Return the (X, Y) coordinate for the center point of the cell that contains the specified text.  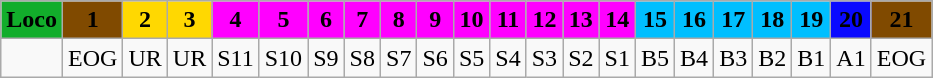
Loco (32, 20)
19 (812, 20)
10 (471, 20)
B1 (812, 58)
B3 (734, 58)
S11 (236, 58)
6 (326, 20)
S9 (326, 58)
5 (283, 20)
S5 (471, 58)
B2 (772, 58)
16 (694, 20)
12 (544, 20)
13 (581, 20)
17 (734, 20)
2 (145, 20)
S6 (435, 58)
S7 (399, 58)
B4 (694, 58)
4 (236, 20)
S10 (283, 58)
1 (92, 20)
S2 (581, 58)
S4 (508, 58)
11 (508, 20)
S8 (362, 58)
S3 (544, 58)
A1 (851, 58)
9 (435, 20)
15 (654, 20)
3 (189, 20)
20 (851, 20)
14 (617, 20)
7 (362, 20)
21 (901, 20)
B5 (654, 58)
S1 (617, 58)
8 (399, 20)
18 (772, 20)
